Pinpoint the cell where the given text exists, returning its (x, y) midpoint coordinate. 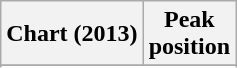
Peakposition (189, 34)
Chart (2013) (72, 34)
